For the text-containing cell, return its midpoint in [X, Y] coordinate format. 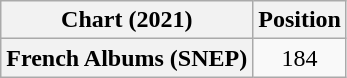
Chart (2021) [127, 20]
Position [300, 20]
French Albums (SNEP) [127, 58]
184 [300, 58]
